Search for the cell housing the specified text and yield its [x, y] center coordinate. 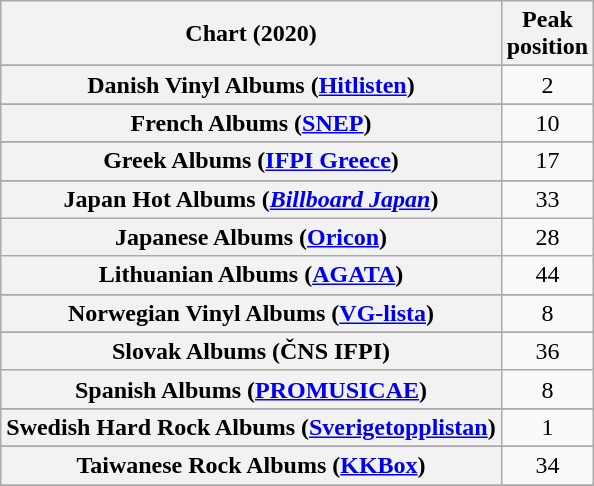
2 [547, 85]
Japanese Albums (Oricon) [251, 237]
Lithuanian Albums (AGATA) [251, 275]
44 [547, 275]
Norwegian Vinyl Albums (VG-lista) [251, 313]
28 [547, 237]
Peakposition [547, 34]
French Albums (SNEP) [251, 123]
Japan Hot Albums (Billboard Japan) [251, 199]
Swedish Hard Rock Albums (Sverigetopplistan) [251, 427]
10 [547, 123]
1 [547, 427]
36 [547, 351]
Greek Albums (IFPI Greece) [251, 161]
Danish Vinyl Albums (Hitlisten) [251, 85]
17 [547, 161]
34 [547, 465]
Spanish Albums (PROMUSICAE) [251, 389]
33 [547, 199]
Chart (2020) [251, 34]
Slovak Albums (ČNS IFPI) [251, 351]
Taiwanese Rock Albums (KKBox) [251, 465]
